Detect which cell encompasses the target text, then output its [x, y] center coordinate. 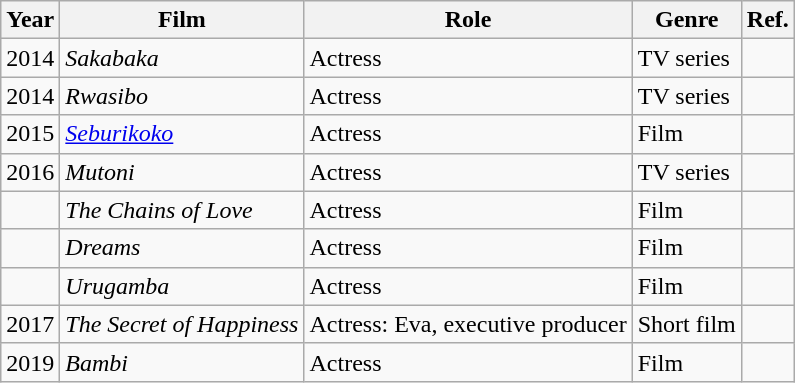
Sakabaka [182, 58]
2015 [30, 134]
Genre [686, 20]
Short film [686, 324]
2017 [30, 324]
Rwasibo [182, 96]
2016 [30, 172]
Actress: Eva, executive producer [468, 324]
The Chains of Love [182, 210]
Bambi [182, 362]
Urugamba [182, 286]
Mutoni [182, 172]
The Secret of Happiness [182, 324]
Role [468, 20]
Seburikoko [182, 134]
Dreams [182, 248]
2019 [30, 362]
Ref. [768, 20]
Year [30, 20]
